Pinpoint the cell where the given text exists, returning its [x, y] midpoint coordinate. 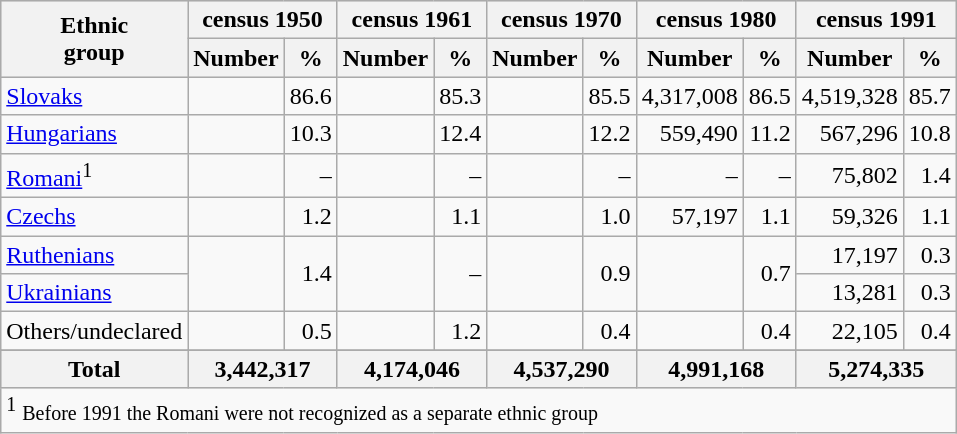
559,490 [690, 134]
22,105 [850, 331]
57,197 [690, 217]
Ruthenians [94, 255]
85.3 [460, 96]
10.8 [930, 134]
Ethnicgroup [94, 39]
75,802 [850, 176]
10.3 [310, 134]
12.2 [610, 134]
13,281 [850, 293]
4,537,290 [562, 369]
4,519,328 [850, 96]
Slovaks [94, 96]
17,197 [850, 255]
5,274,335 [876, 369]
census 1961 [412, 20]
Romani1 [94, 176]
59,326 [850, 217]
Others/undeclared [94, 331]
1.0 [610, 217]
census 1970 [562, 20]
85.5 [610, 96]
4,174,046 [412, 369]
census 1950 [262, 20]
12.4 [460, 134]
85.7 [930, 96]
4,317,008 [690, 96]
0.9 [610, 274]
567,296 [850, 134]
census 1980 [716, 20]
0.7 [770, 274]
1 Before 1991 the Romani were not recognized as a separate ethnic group [479, 410]
86.6 [310, 96]
4,991,168 [716, 369]
Total [94, 369]
0.5 [310, 331]
86.5 [770, 96]
Czechs [94, 217]
3,442,317 [262, 369]
census 1991 [876, 20]
Hungarians [94, 134]
Ukrainians [94, 293]
11.2 [770, 134]
